Search for the cell housing the specified text and yield its [X, Y] center coordinate. 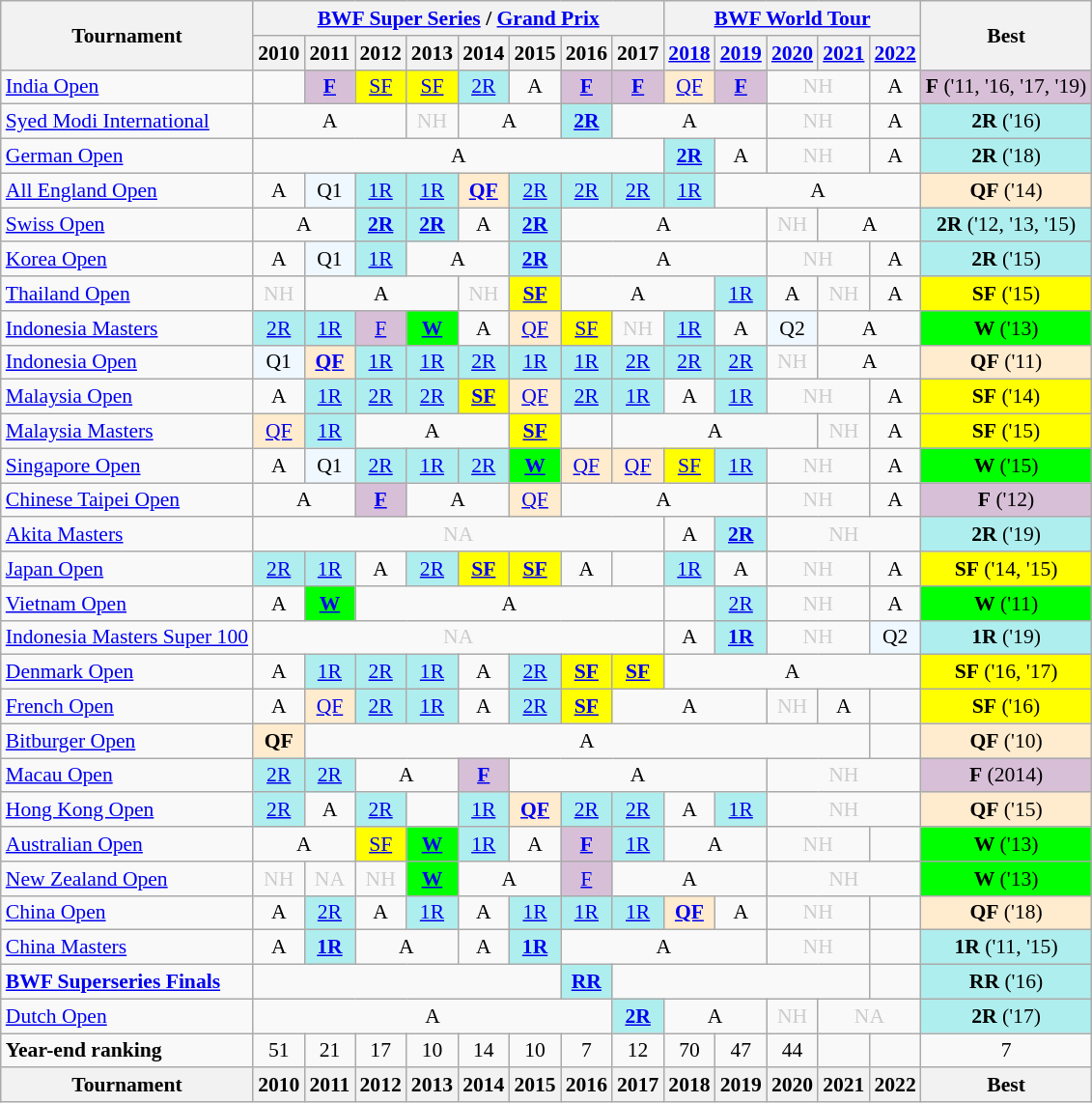
Malaysia Masters [127, 432]
44 [792, 1051]
BWF World Tour [792, 18]
Syed Modi International [127, 122]
Year-end ranking [127, 1051]
14 [483, 1051]
W ('15) [1006, 466]
QF ('18) [1006, 913]
17 [380, 1051]
70 [689, 1051]
Indonesia Masters [127, 328]
Japan Open [127, 569]
India Open [127, 87]
BWF Super Series / Grand Prix [458, 18]
1R ('11, '15) [1006, 947]
2R ('16) [1006, 122]
Swiss Open [127, 225]
F ('11, '16, '17, '19) [1006, 87]
RR [587, 982]
Australian Open [127, 844]
BWF Superseries Finals [127, 982]
2R ('18) [1006, 156]
51 [278, 1051]
All England Open [127, 190]
2R ('17) [1006, 1016]
Vietnam Open [127, 604]
Chinese Taipei Open [127, 500]
SF ('16, '17) [1006, 672]
Macau Open [127, 776]
SF ('14) [1006, 397]
China Masters [127, 947]
Indonesia Masters Super 100 [127, 637]
QF ('14) [1006, 190]
12 [637, 1051]
Singapore Open [127, 466]
47 [742, 1051]
Indonesia Open [127, 362]
Dutch Open [127, 1016]
China Open [127, 913]
21 [329, 1051]
New Zealand Open [127, 879]
Denmark Open [127, 672]
Malaysia Open [127, 397]
Bitburger Open [127, 741]
Korea Open [127, 260]
QF ('15) [1006, 810]
F ('12) [1006, 500]
1R ('19) [1006, 637]
F (2014) [1006, 776]
Thailand Open [127, 294]
Akita Masters [127, 535]
2R ('12, '13, '15) [1006, 225]
2R ('19) [1006, 535]
SF ('14, '15) [1006, 569]
French Open [127, 707]
Hong Kong Open [127, 810]
QF ('11) [1006, 362]
SF ('16) [1006, 707]
RR ('16) [1006, 982]
W ('11) [1006, 604]
QF ('10) [1006, 741]
German Open [127, 156]
2R ('15) [1006, 260]
